Extract the (x, y) coordinate from the center of the cell holding the provided text.  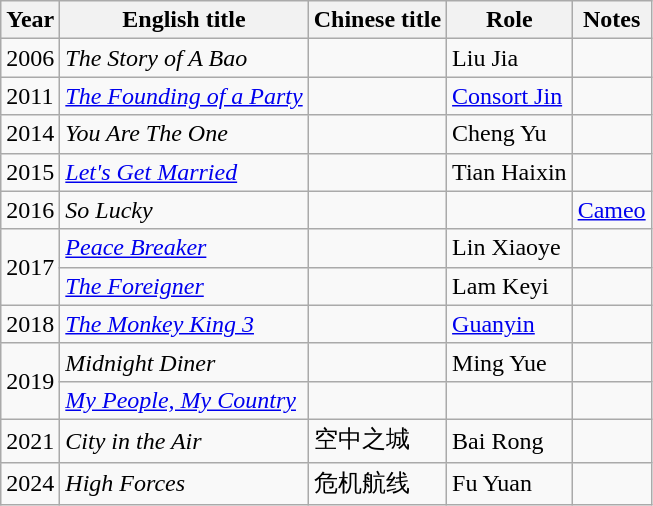
2011 (30, 96)
2021 (30, 440)
Consort Jin (510, 96)
Lam Keyi (510, 286)
Liu Jia (510, 58)
Notes (612, 20)
2015 (30, 172)
Tian Haixin (510, 172)
Year (30, 20)
空中之城 (377, 440)
The Monkey King 3 (184, 324)
The Founding of a Party (184, 96)
Let's Get Married (184, 172)
You Are The One (184, 134)
Fu Yuan (510, 484)
High Forces (184, 484)
危机航线 (377, 484)
Cheng Yu (510, 134)
Guanyin (510, 324)
Chinese title (377, 20)
2024 (30, 484)
Ming Yue (510, 362)
My People, My Country (184, 400)
2016 (30, 210)
2018 (30, 324)
Lin Xiaoye (510, 248)
2019 (30, 381)
Role (510, 20)
Peace Breaker (184, 248)
City in the Air (184, 440)
The Foreigner (184, 286)
So Lucky (184, 210)
The Story of A Bao (184, 58)
2014 (30, 134)
Midnight Diner (184, 362)
2006 (30, 58)
Bai Rong (510, 440)
Cameo (612, 210)
English title (184, 20)
2017 (30, 267)
